Find where the given text appears and provide that cell's center as [X, Y] coordinate. 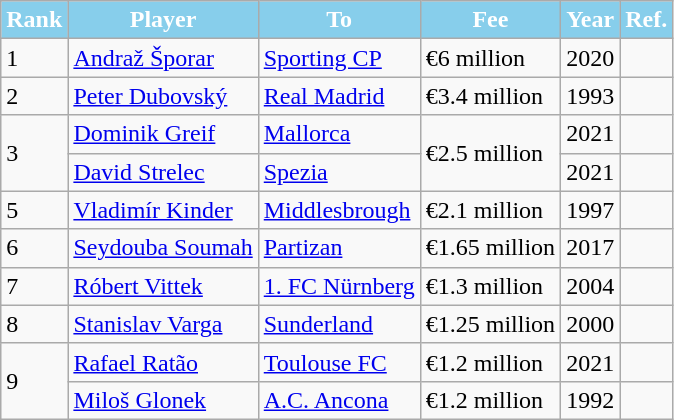
A.C. Ancona [339, 400]
5 [34, 210]
Rafael Ratão [163, 362]
Vladimír Kinder [163, 210]
Middlesbrough [339, 210]
€1.65 million [490, 248]
€6 million [490, 58]
Sunderland [339, 324]
3 [34, 153]
7 [34, 286]
8 [34, 324]
€1.3 million [490, 286]
6 [34, 248]
2004 [590, 286]
Year [590, 20]
1 [34, 58]
€1.25 million [490, 324]
Spezia [339, 172]
1997 [590, 210]
Mallorca [339, 134]
2020 [590, 58]
1. FC Nürnberg [339, 286]
Ref. [646, 20]
Real Madrid [339, 96]
Player [163, 20]
9 [34, 381]
Toulouse FC [339, 362]
€3.4 million [490, 96]
Stanislav Varga [163, 324]
David Strelec [163, 172]
2017 [590, 248]
Seydouba Soumah [163, 248]
Dominik Greif [163, 134]
Rank [34, 20]
Róbert Vittek [163, 286]
To [339, 20]
Fee [490, 20]
€2.1 million [490, 210]
1992 [590, 400]
Sporting CP [339, 58]
Andraž Šporar [163, 58]
Partizan [339, 248]
2000 [590, 324]
1993 [590, 96]
Peter Dubovský [163, 96]
Miloš Glonek [163, 400]
2 [34, 96]
€2.5 million [490, 153]
